Provide the [x, y] coordinate of the cell's center where the given text is located.  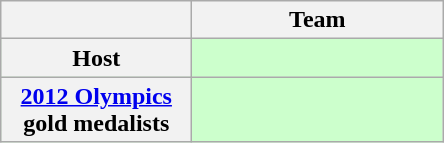
2012 Olympics gold medalists [96, 110]
Host [96, 58]
Team [318, 20]
